From the cell containing the given text, extract its center point as (X, Y) coordinate. 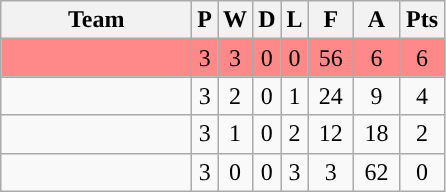
Team (96, 20)
4 (422, 96)
P (205, 20)
62 (377, 172)
L (294, 20)
A (377, 20)
12 (331, 134)
F (331, 20)
D (267, 20)
24 (331, 96)
56 (331, 58)
W (236, 20)
Pts (422, 20)
9 (377, 96)
18 (377, 134)
